Locate the cell with the specified text and output its (X, Y) center coordinate. 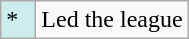
Led the league (112, 20)
* (18, 20)
